From the cell containing the given text, extract its center point as [X, Y] coordinate. 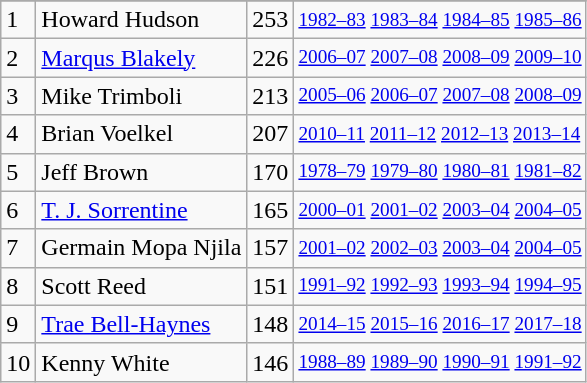
Mike Trimboli [142, 96]
2006–07 2007–08 2008–09 2009–10 [440, 58]
3 [18, 96]
148 [270, 324]
170 [270, 172]
Trae Bell-Haynes [142, 324]
7 [18, 248]
10 [18, 362]
1 [18, 20]
213 [270, 96]
9 [18, 324]
Germain Mopa Njila [142, 248]
5 [18, 172]
Brian Voelkel [142, 134]
253 [270, 20]
207 [270, 134]
Jeff Brown [142, 172]
151 [270, 286]
8 [18, 286]
1991–92 1992–93 1993–94 1994–95 [440, 286]
165 [270, 210]
1982–83 1983–84 1984–85 1985–86 [440, 20]
157 [270, 248]
1978–79 1979–80 1980–81 1981–82 [440, 172]
2005–06 2006–07 2007–08 2008–09 [440, 96]
T. J. Sorrentine [142, 210]
2010–11 2011–12 2012–13 2013–14 [440, 134]
6 [18, 210]
Kenny White [142, 362]
Marqus Blakely [142, 58]
Scott Reed [142, 286]
Howard Hudson [142, 20]
2014–15 2015–16 2016–17 2017–18 [440, 324]
146 [270, 362]
2001–02 2002–03 2003–04 2004–05 [440, 248]
226 [270, 58]
2 [18, 58]
1988–89 1989–90 1990–91 1991–92 [440, 362]
2000–01 2001–02 2003–04 2004–05 [440, 210]
4 [18, 134]
